Return the (x, y) coordinate for the center point of the cell that contains the specified text.  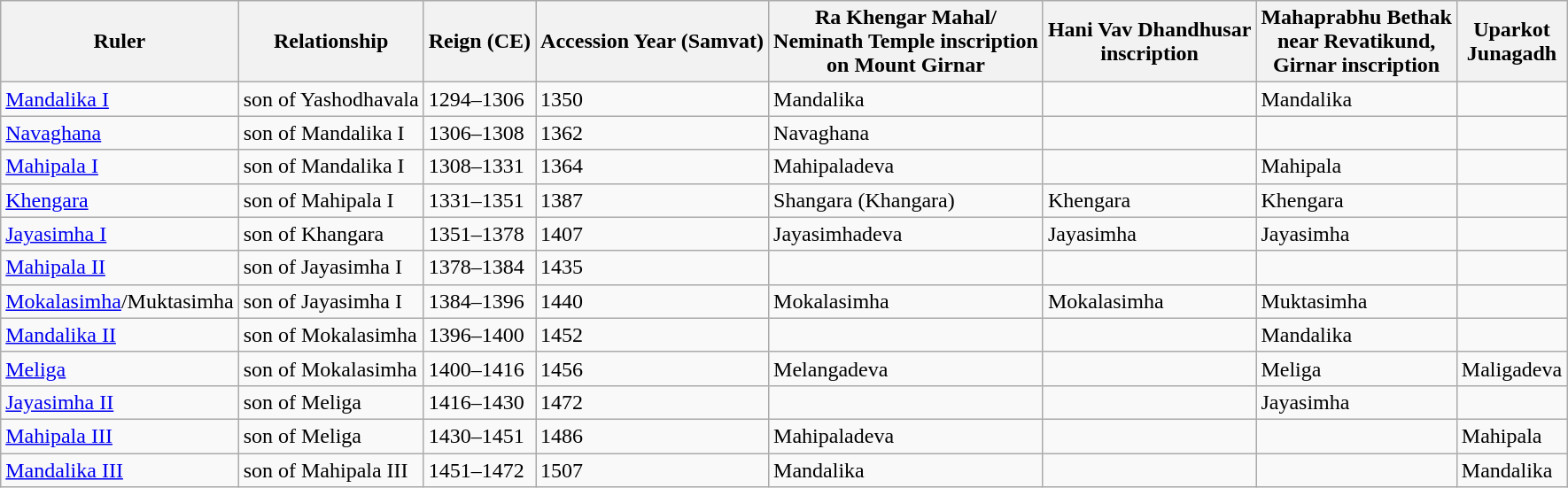
Mokalasimha/Muktasimha (120, 301)
1378–1384 (479, 267)
Mandalika I (120, 99)
Mandalika II (120, 335)
Hani Vav Dhandhusarinscription (1150, 42)
1456 (652, 368)
1350 (652, 99)
Reign (CE) (479, 42)
1400–1416 (479, 368)
Mahipala I (120, 167)
Jayasimhadeva (906, 234)
1364 (652, 167)
1486 (652, 436)
1384–1396 (479, 301)
Melangadeva (906, 368)
Ra Khengar Mahal/Neminath Temple inscriptionon Mount Girnar (906, 42)
Muktasimha (1356, 301)
1331–1351 (479, 200)
son of Khangara (331, 234)
son of Mahipala III (331, 470)
Mahipala II (120, 267)
Accession Year (Samvat) (652, 42)
Maligadeva (1511, 368)
son of Mahipala I (331, 200)
1472 (652, 402)
son of Yashodhavala (331, 99)
1308–1331 (479, 167)
1507 (652, 470)
1451–1472 (479, 470)
1387 (652, 200)
UparkotJunagadh (1511, 42)
Mahaprabhu Bethaknear Revatikund,Girnar inscription (1356, 42)
Shangara (Khangara) (906, 200)
1362 (652, 133)
1430–1451 (479, 436)
Mandalika III (120, 470)
1452 (652, 335)
1306–1308 (479, 133)
1435 (652, 267)
1416–1430 (479, 402)
1440 (652, 301)
Relationship (331, 42)
1351–1378 (479, 234)
1294–1306 (479, 99)
Ruler (120, 42)
Jayasimha I (120, 234)
1396–1400 (479, 335)
Mahipala III (120, 436)
Jayasimha II (120, 402)
1407 (652, 234)
